Pinpoint the cell where the given text exists, returning its [X, Y] midpoint coordinate. 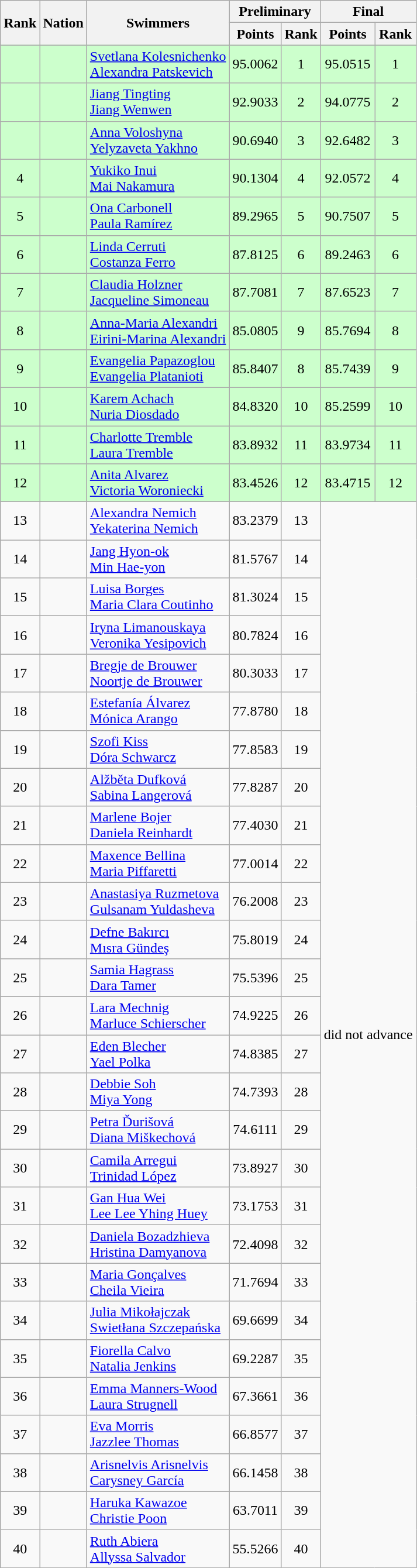
95.0515 [347, 64]
75.8019 [255, 940]
Jiang TingtingJiang Wenwen [158, 102]
92.9033 [255, 102]
Anastasiya RuzmetovaGulsanam Yuldasheva [158, 901]
83.9734 [347, 445]
63.7011 [255, 1511]
66.1458 [255, 1472]
75.5396 [255, 977]
84.8320 [255, 406]
Ruth AbieraAllyssa Salvador [158, 1548]
Anna VoloshynaYelyzaveta Yakhno [158, 140]
Camila ArreguiTrinidad López [158, 1168]
66.8577 [255, 1435]
Alžběta DufkováSabina Langerová [158, 788]
73.1753 [255, 1206]
Eva MorrisJazzlee Thomas [158, 1435]
85.8407 [255, 369]
73.8927 [255, 1168]
Alexandra NemichYekaterina Nemich [158, 521]
Charlotte TrembleLaura Tremble [158, 445]
Haruka KawazoeChristie Poon [158, 1511]
67.3661 [255, 1396]
74.6111 [255, 1130]
77.8780 [255, 711]
87.6523 [347, 293]
85.7439 [347, 369]
95.0062 [255, 64]
Swimmers [158, 23]
Estefanía ÁlvarezMónica Arango [158, 711]
Marlene BojerDaniela Reinhardt [158, 825]
69.2287 [255, 1359]
77.4030 [255, 825]
83.4526 [255, 483]
94.0775 [347, 102]
Maxence BellinaMaria Piffaretti [158, 864]
69.6699 [255, 1320]
Arisnelvis ArisnelvisCarysney García [158, 1472]
85.2599 [347, 406]
90.1304 [255, 178]
Daniela BozadzhievaHristina Damyanova [158, 1244]
83.2379 [255, 521]
Szofi KissDóra Schwarcz [158, 749]
did not advance [368, 1035]
Nation [63, 23]
Anna-Maria AlexandriEirini-Marina Alexandri [158, 330]
Iryna LimanouskayaVeronika Yesipovich [158, 635]
Debbie SohMiya Yong [158, 1092]
89.2463 [347, 254]
83.4715 [347, 483]
Final [368, 12]
92.0572 [347, 178]
76.2008 [255, 901]
74.8385 [255, 1053]
92.6482 [347, 140]
Maria GonçalvesCheila Vieira [158, 1282]
Preliminary [275, 12]
87.7081 [255, 293]
Karem AchachNuria Diosdado [158, 406]
81.5767 [255, 559]
74.9225 [255, 1016]
Anita AlvarezVictoria Woroniecki [158, 483]
Yukiko InuiMai Nakamura [158, 178]
Claudia HolznerJacqueline Simoneau [158, 293]
72.4098 [255, 1244]
89.2965 [255, 216]
81.3024 [255, 597]
77.8287 [255, 788]
90.7507 [347, 216]
83.8932 [255, 445]
Petra ĎurišováDiana Miškechová [158, 1130]
77.0014 [255, 864]
Bregje de BrouwerNoortje de Brouwer [158, 673]
55.5266 [255, 1548]
Luisa BorgesMaria Clara Coutinho [158, 597]
Gan Hua WeiLee Lee Yhing Huey [158, 1206]
85.7694 [347, 330]
Julia MikołajczakSwietłana Szczepańska [158, 1320]
85.0805 [255, 330]
80.7824 [255, 635]
77.8583 [255, 749]
Defne BakırcıMısra Gündeş [158, 940]
71.7694 [255, 1282]
90.6940 [255, 140]
Svetlana KolesnichenkoAlexandra Patskevich [158, 64]
Emma Manners-WoodLaura Strugnell [158, 1396]
Evangelia PapazoglouEvangelia Platanioti [158, 369]
Lara MechnigMarluce Schierscher [158, 1016]
Jang Hyon-okMin Hae-yon [158, 559]
80.3033 [255, 673]
Eden BlecherYael Polka [158, 1053]
Fiorella CalvoNatalia Jenkins [158, 1359]
Linda CerrutiCostanza Ferro [158, 254]
87.8125 [255, 254]
74.7393 [255, 1092]
Ona CarbonellPaula Ramírez [158, 216]
Samia HagrassDara Tamer [158, 977]
